Pinpoint the cell where the given text exists, returning its [x, y] midpoint coordinate. 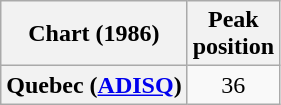
Peakposition [233, 34]
Chart (1986) [94, 34]
Quebec (ADISQ) [94, 85]
36 [233, 85]
